Detect which cell encompasses the target text, then output its (X, Y) center coordinate. 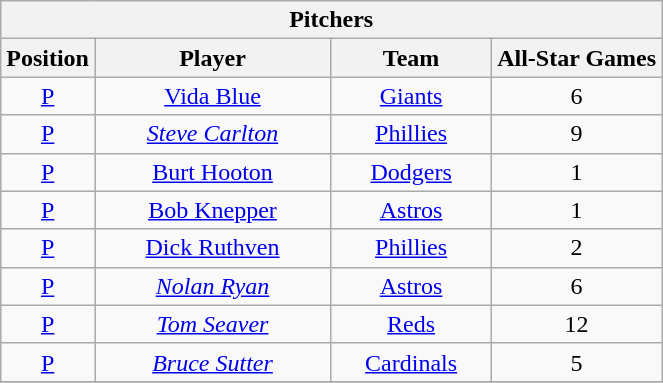
Player (212, 58)
2 (577, 248)
Vida Blue (212, 96)
Dick Ruthven (212, 248)
Nolan Ryan (212, 286)
Bob Knepper (212, 210)
Tom Seaver (212, 324)
Team (412, 58)
Giants (412, 96)
Burt Hooton (212, 172)
Cardinals (412, 362)
12 (577, 324)
Reds (412, 324)
5 (577, 362)
Pitchers (332, 20)
Steve Carlton (212, 134)
All-Star Games (577, 58)
Bruce Sutter (212, 362)
Dodgers (412, 172)
Position (48, 58)
9 (577, 134)
